Capture the cell that displays the provided text and extract its (x, y) central coordinate. 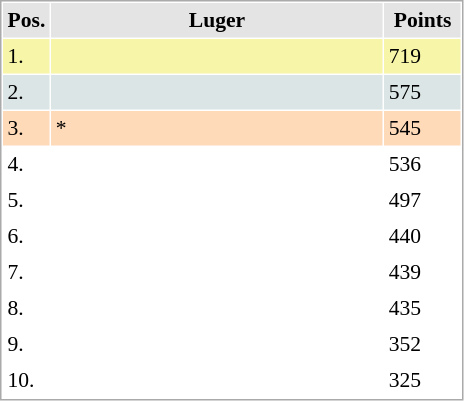
Pos. (26, 20)
2. (26, 92)
545 (422, 128)
Points (422, 20)
9. (26, 344)
Luger (217, 20)
719 (422, 56)
575 (422, 92)
7. (26, 272)
3. (26, 128)
440 (422, 236)
497 (422, 200)
536 (422, 164)
325 (422, 380)
5. (26, 200)
10. (26, 380)
* (217, 128)
352 (422, 344)
1. (26, 56)
8. (26, 308)
6. (26, 236)
439 (422, 272)
4. (26, 164)
435 (422, 308)
